From the cell containing the given text, extract its center point as (x, y) coordinate. 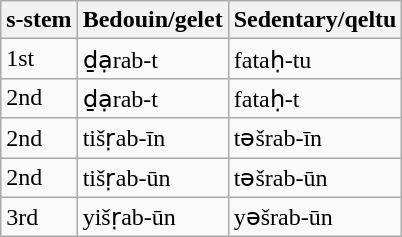
Sedentary/qeltu (315, 20)
tǝšrab-īn (315, 138)
fataḥ-tu (315, 59)
tišṛab-īn (152, 138)
s-stem (39, 20)
fataḥ-t (315, 98)
tišṛab-ūn (152, 178)
Bedouin/gelet (152, 20)
1st (39, 59)
tǝšrab-ūn (315, 178)
3rd (39, 217)
yǝšrab-ūn (315, 217)
yišṛab-ūn (152, 217)
